Pinpoint the cell where the given text exists, returning its [x, y] midpoint coordinate. 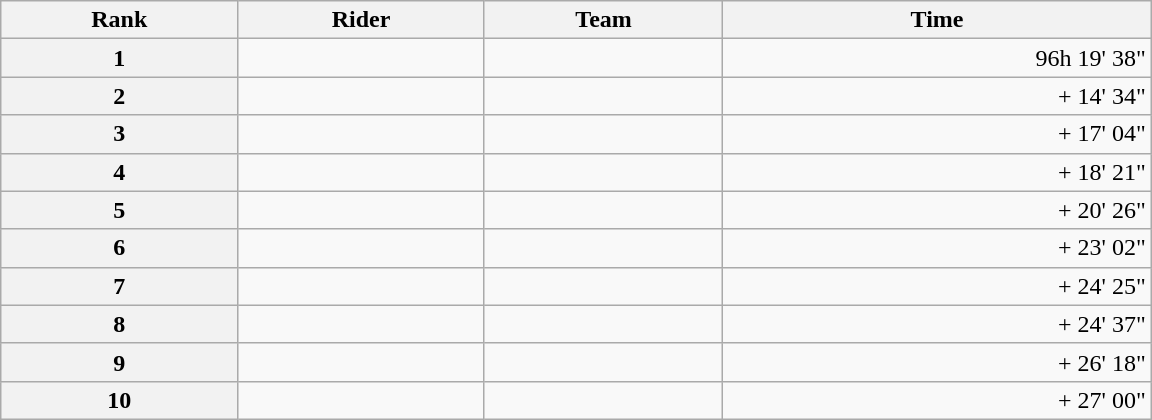
+ 18' 21" [937, 172]
+ 23' 02" [937, 248]
2 [120, 96]
1 [120, 58]
+ 27' 00" [937, 400]
96h 19' 38" [937, 58]
3 [120, 134]
+ 17' 04" [937, 134]
6 [120, 248]
8 [120, 324]
Rank [120, 20]
4 [120, 172]
10 [120, 400]
+ 24' 25" [937, 286]
+ 24' 37" [937, 324]
Team [604, 20]
5 [120, 210]
9 [120, 362]
7 [120, 286]
Time [937, 20]
+ 14' 34" [937, 96]
+ 20' 26" [937, 210]
+ 26' 18" [937, 362]
Rider [361, 20]
